Find where the given text appears and provide that cell's center as (X, Y) coordinate. 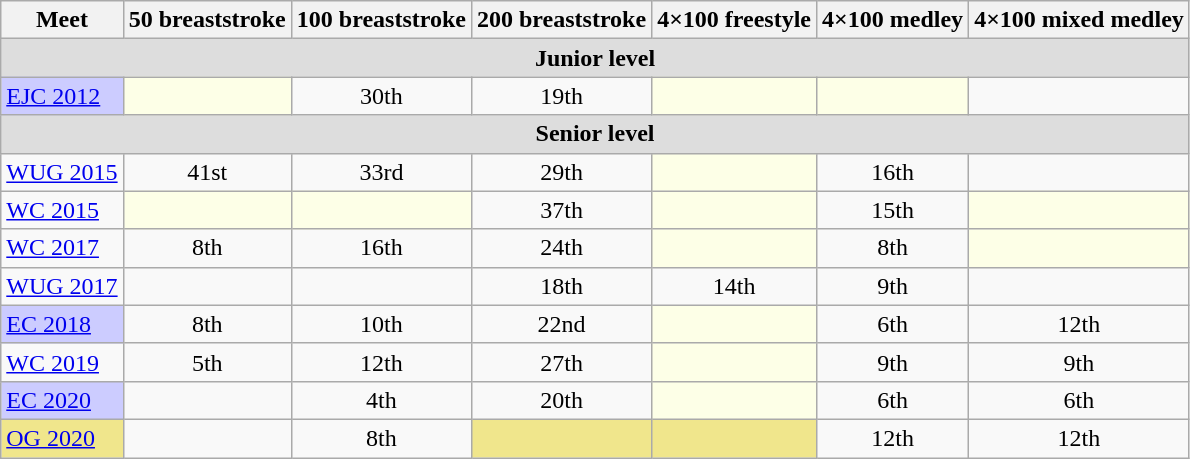
24th (561, 248)
22nd (561, 324)
14th (734, 286)
33rd (381, 172)
WC 2017 (62, 248)
15th (893, 210)
EC 2020 (62, 400)
4th (381, 400)
EC 2018 (62, 324)
30th (381, 96)
Meet (62, 20)
100 breaststroke (381, 20)
50 breaststroke (207, 20)
4×100 mixed medley (1080, 20)
4×100 medley (893, 20)
WUG 2015 (62, 172)
WC 2019 (62, 362)
Senior level (596, 134)
20th (561, 400)
WC 2015 (62, 210)
27th (561, 362)
Junior level (596, 58)
10th (381, 324)
41st (207, 172)
4×100 freestyle (734, 20)
18th (561, 286)
EJC 2012 (62, 96)
200 breaststroke (561, 20)
WUG 2017 (62, 286)
5th (207, 362)
OG 2020 (62, 438)
37th (561, 210)
29th (561, 172)
19th (561, 96)
